Output the [x, y] coordinate of the center of the cell containing the given text.  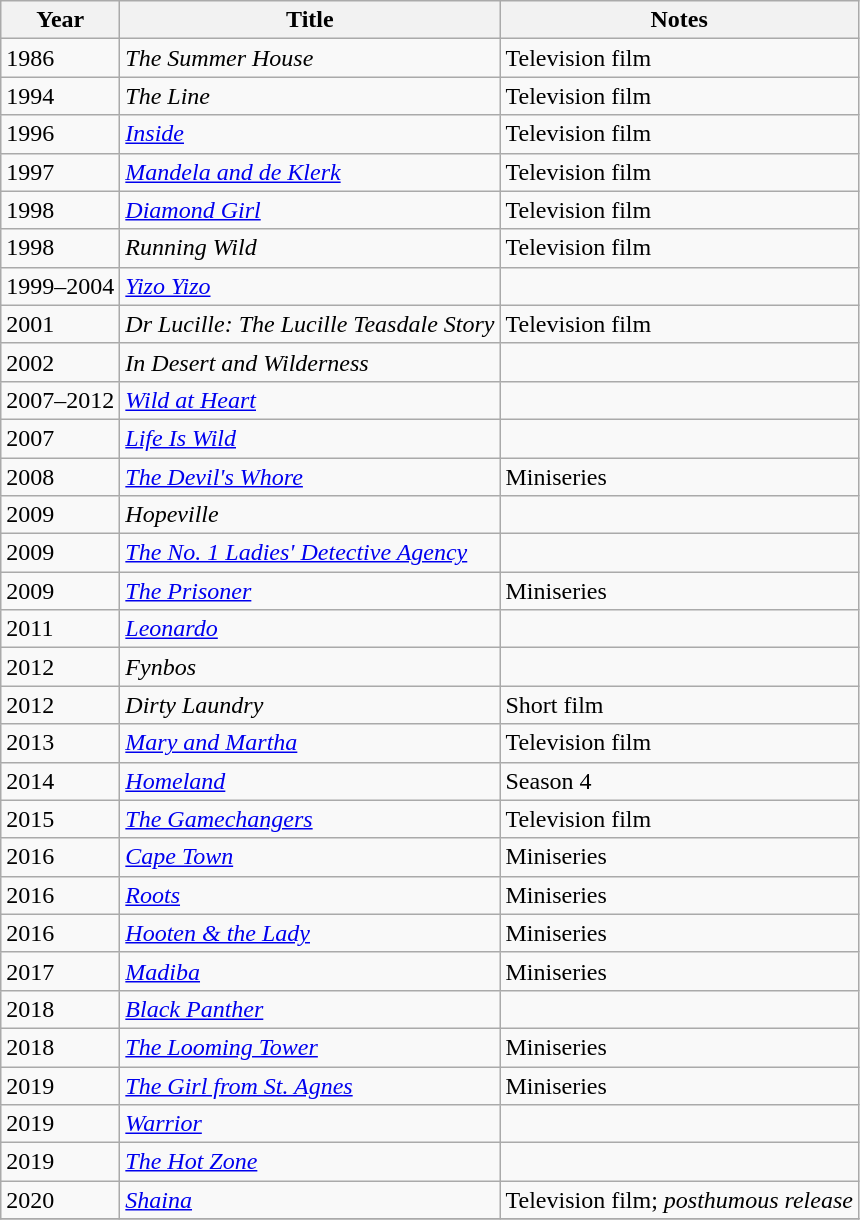
Homeland [310, 781]
Warrior [310, 1124]
2011 [60, 629]
Fynbos [310, 667]
Hooten & the Lady [310, 933]
2008 [60, 477]
The Summer House [310, 58]
2002 [60, 362]
2013 [60, 743]
The Prisoner [310, 591]
1999–2004 [60, 286]
Shaina [310, 1200]
Running Wild [310, 248]
Title [310, 20]
The Line [310, 96]
The Looming Tower [310, 1047]
1997 [60, 172]
1996 [60, 134]
2017 [60, 971]
Cape Town [310, 857]
2015 [60, 819]
The No. 1 Ladies' Detective Agency [310, 553]
Television film; posthumous release [679, 1200]
Year [60, 20]
Mandela and de Klerk [310, 172]
The Devil's Whore [310, 477]
Roots [310, 895]
In Desert and Wilderness [310, 362]
Life Is Wild [310, 438]
Season 4 [679, 781]
2014 [60, 781]
The Gamechangers [310, 819]
Dirty Laundry [310, 705]
Madiba [310, 971]
1994 [60, 96]
Mary and Martha [310, 743]
Hopeville [310, 515]
Diamond Girl [310, 210]
Dr Lucille: The Lucille Teasdale Story [310, 324]
The Hot Zone [310, 1162]
Wild at Heart [310, 400]
Short film [679, 705]
2020 [60, 1200]
2007–2012 [60, 400]
Notes [679, 20]
Yizo Yizo [310, 286]
Black Panther [310, 1009]
2001 [60, 324]
1986 [60, 58]
Leonardo [310, 629]
2007 [60, 438]
The Girl from St. Agnes [310, 1085]
Inside [310, 134]
